Output the [x, y] coordinate of the center of the cell containing the given text.  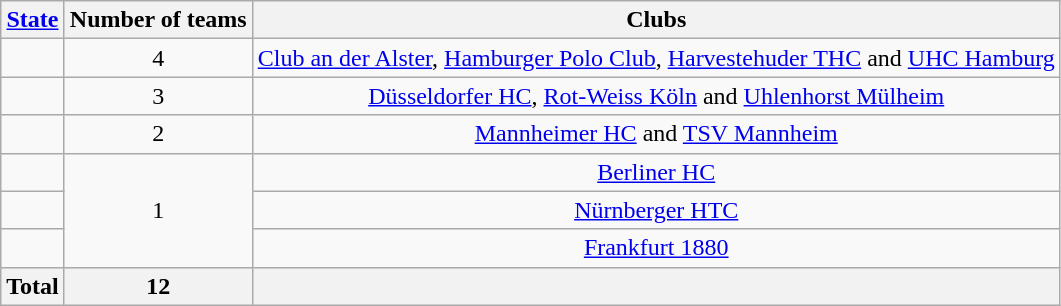
Mannheimer HC and TSV Mannheim [656, 134]
Clubs [656, 20]
Berliner HC [656, 172]
Düsseldorfer HC, Rot-Weiss Köln and Uhlenhorst Mülheim [656, 96]
4 [158, 58]
Frankfurt 1880 [656, 248]
Number of teams [158, 20]
State [33, 20]
12 [158, 286]
2 [158, 134]
Club an der Alster, Hamburger Polo Club, Harvestehuder THC and UHC Hamburg [656, 58]
3 [158, 96]
Nürnberger HTC [656, 210]
1 [158, 210]
Total [33, 286]
